Determine the (X, Y) coordinate at the center of the cell enclosing the given text.  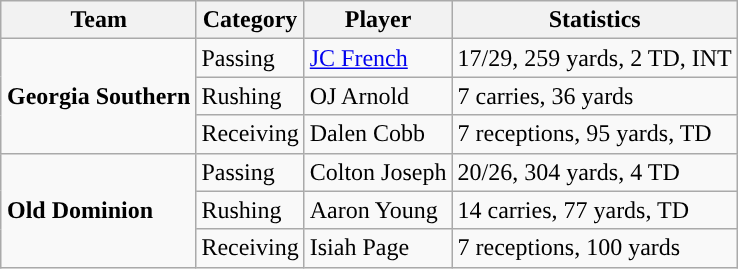
7 receptions, 95 yards, TD (594, 134)
Dalen Cobb (378, 134)
Aaron Young (378, 210)
17/29, 259 yards, 2 TD, INT (594, 58)
Colton Joseph (378, 172)
Team (98, 20)
20/26, 304 yards, 4 TD (594, 172)
Statistics (594, 20)
7 receptions, 100 yards (594, 248)
Old Dominion (98, 210)
Georgia Southern (98, 96)
Isiah Page (378, 248)
14 carries, 77 yards, TD (594, 210)
Player (378, 20)
Category (250, 20)
OJ Arnold (378, 96)
7 carries, 36 yards (594, 96)
JC French (378, 58)
